For the text-containing cell, return its midpoint in (x, y) coordinate format. 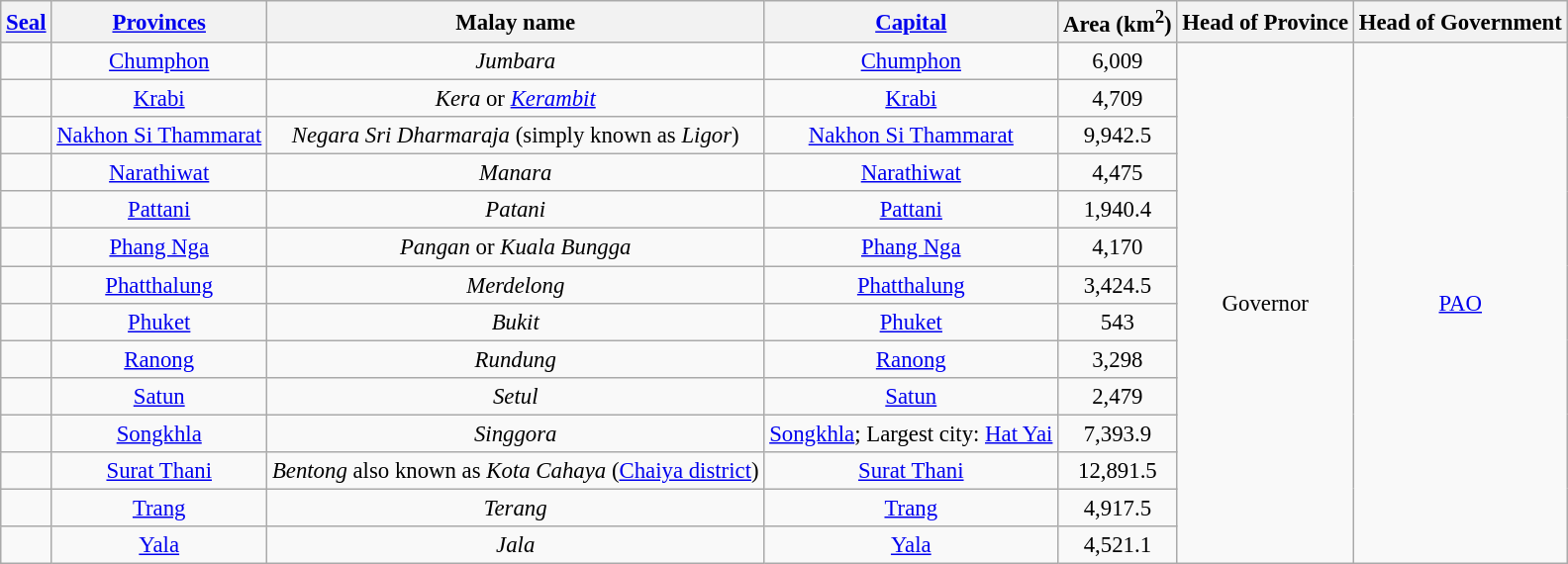
543 (1118, 322)
9,942.5 (1118, 136)
4,475 (1118, 173)
Head of Province (1265, 22)
Bentong also known as Kota Cahaya (Chaiya district) (516, 471)
Provinces (159, 22)
4,521.1 (1118, 545)
Songkhla; Largest city: Hat Yai (911, 433)
Seal (26, 22)
Bukit (516, 322)
Malay name (516, 22)
Pangan or Kuala Bungga (516, 247)
Negara Sri Dharmaraja (simply known as Ligor) (516, 136)
Setul (516, 396)
Singgora (516, 433)
Patani (516, 211)
Capital (911, 22)
Rundung (516, 359)
12,891.5 (1118, 471)
Kera or Kerambit (516, 99)
Head of Government (1460, 22)
Manara (516, 173)
6,009 (1118, 61)
7,393.9 (1118, 433)
3,424.5 (1118, 285)
Jala (516, 545)
PAO (1460, 303)
4,709 (1118, 99)
Songkhla (159, 433)
Terang (516, 508)
Area (km2) (1118, 22)
4,170 (1118, 247)
4,917.5 (1118, 508)
3,298 (1118, 359)
2,479 (1118, 396)
1,940.4 (1118, 211)
Merdelong (516, 285)
Governor (1265, 303)
Jumbara (516, 61)
